Determine the (x, y) coordinate at the center of the cell enclosing the given text.  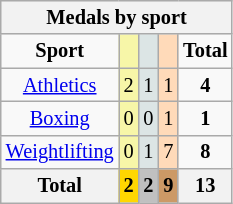
9 (168, 186)
Medals by sport (117, 17)
Sport (60, 51)
Weightlifting (60, 152)
13 (205, 186)
Boxing (60, 118)
Athletics (60, 85)
8 (205, 152)
4 (205, 85)
7 (168, 152)
